Find where the given text appears and provide that cell's center as (x, y) coordinate. 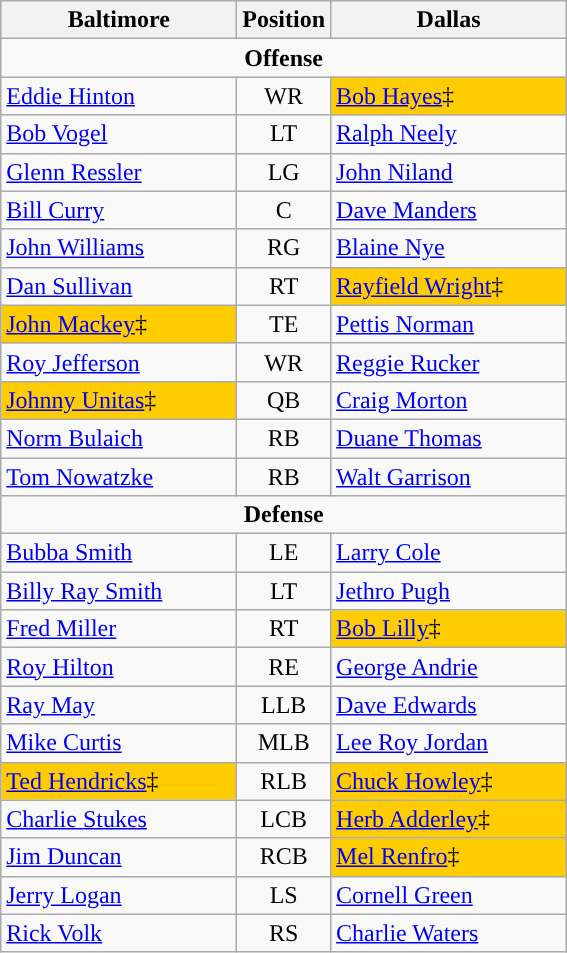
TE (284, 324)
Roy Jefferson (119, 362)
LS (284, 895)
Jerry Logan (119, 895)
Craig Morton (449, 400)
LG (284, 172)
Blaine Nye (449, 248)
Herb Adderley‡ (449, 819)
Offense (284, 58)
Duane Thomas (449, 438)
Bill Curry (119, 210)
Billy Ray Smith (119, 591)
Cornell Green (449, 895)
Eddie Hinton (119, 96)
Bob Vogel (119, 134)
Charlie Stukes (119, 819)
QB (284, 400)
Charlie Waters (449, 933)
Dallas (449, 20)
John Williams (119, 248)
LCB (284, 819)
Baltimore (119, 20)
Mel Renfro‡ (449, 857)
Bubba Smith (119, 553)
Ralph Neely (449, 134)
Rick Volk (119, 933)
Larry Cole (449, 553)
RG (284, 248)
John Mackey‡ (119, 324)
RCB (284, 857)
Pettis Norman (449, 324)
John Niland (449, 172)
Glenn Ressler (119, 172)
RLB (284, 781)
Ted Hendricks‡ (119, 781)
Reggie Rucker (449, 362)
Chuck Howley‡ (449, 781)
C (284, 210)
Tom Nowatzke (119, 477)
Dave Edwards (449, 705)
RS (284, 933)
Defense (284, 515)
Fred Miller (119, 629)
Mike Curtis (119, 743)
MLB (284, 743)
Jethro Pugh (449, 591)
Norm Bulaich (119, 438)
RE (284, 667)
Lee Roy Jordan (449, 743)
Bob Lilly‡ (449, 629)
Dave Manders (449, 210)
Rayfield Wright‡ (449, 286)
LLB (284, 705)
George Andrie (449, 667)
Dan Sullivan (119, 286)
Bob Hayes‡ (449, 96)
LE (284, 553)
Johnny Unitas‡ (119, 400)
Ray May (119, 705)
Roy Hilton (119, 667)
Walt Garrison (449, 477)
Jim Duncan (119, 857)
Position (284, 20)
